For the text-containing cell, return its midpoint in (x, y) coordinate format. 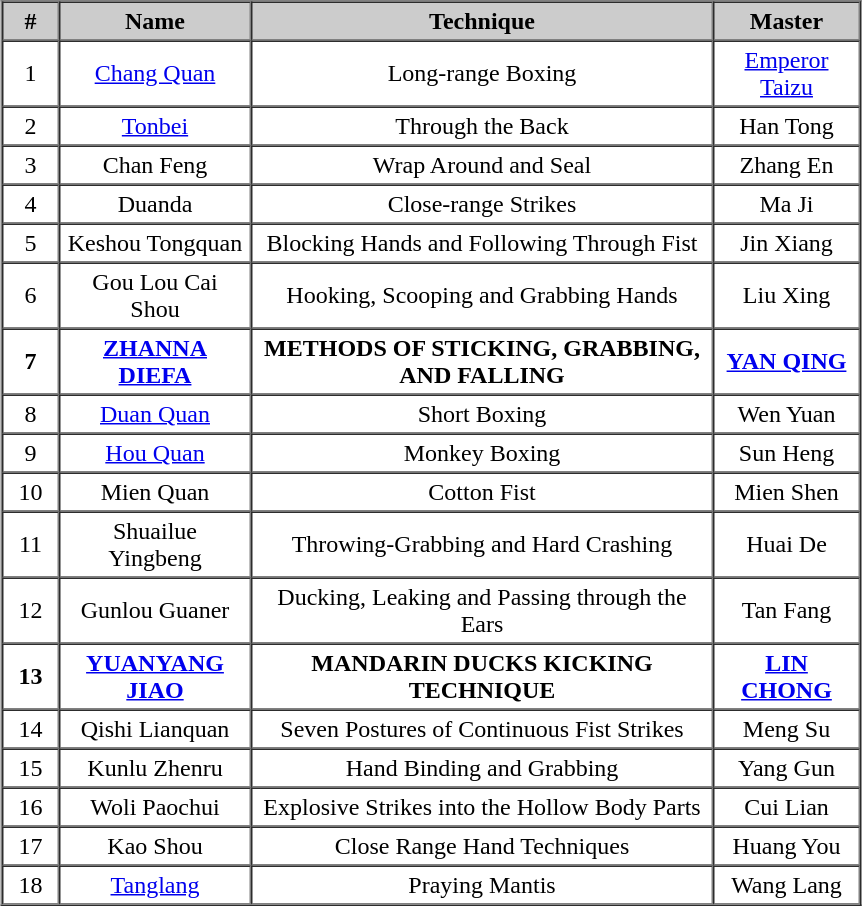
Gunlou Guaner (155, 611)
Blocking Hands and Following Through Fist (482, 244)
Meng Su (786, 730)
Qishi Lianquan (155, 730)
13 (30, 677)
Master (786, 22)
4 (30, 204)
Zhang En (786, 166)
Praying Mantis (482, 886)
Duan Quan (155, 414)
MANDARIN DUCKS KICKING TECHNIQUE (482, 677)
# (30, 22)
14 (30, 730)
Yang Gun (786, 768)
2 (30, 126)
Gou Lou Cai Shou (155, 295)
1 (30, 73)
Technique (482, 22)
Huai De (786, 545)
Cotton Fist (482, 492)
16 (30, 808)
Hand Binding and Grabbing (482, 768)
Chang Quan (155, 73)
Kunlu Zhenru (155, 768)
Keshou Tongquan (155, 244)
Seven Postures of Continuous Fist Strikes (482, 730)
Close-range Strikes (482, 204)
Tan Fang (786, 611)
Wang Lang (786, 886)
5 (30, 244)
7 (30, 361)
Huang You (786, 846)
11 (30, 545)
Chan Feng (155, 166)
Emperor Taizu (786, 73)
9 (30, 454)
Hooking, Scooping and Grabbing Hands (482, 295)
12 (30, 611)
YAN QING (786, 361)
Ma Ji (786, 204)
3 (30, 166)
18 (30, 886)
Throwing-Grabbing and Hard Crashing (482, 545)
Woli Paochui (155, 808)
Jin Xiang (786, 244)
Mien Shen (786, 492)
ZHANNA DIEFA (155, 361)
Kao Shou (155, 846)
Han Tong (786, 126)
Long-range Boxing (482, 73)
Duanda (155, 204)
Short Boxing (482, 414)
8 (30, 414)
Wrap Around and Seal (482, 166)
Explosive Strikes into the Hollow Body Parts (482, 808)
Tanglang (155, 886)
Cui Lian (786, 808)
Close Range Hand Techniques (482, 846)
10 (30, 492)
17 (30, 846)
Name (155, 22)
Ducking, Leaking and Passing through the Ears (482, 611)
Shuailue Yingbeng (155, 545)
Liu Xing (786, 295)
Wen Yuan (786, 414)
Sun Heng (786, 454)
METHODS OF STICKING, GRABBING, AND FALLING (482, 361)
15 (30, 768)
Monkey Boxing (482, 454)
Mien Quan (155, 492)
LIN CHONG (786, 677)
Hou Quan (155, 454)
Through the Back (482, 126)
6 (30, 295)
Tonbei (155, 126)
YUANYANG JIAO (155, 677)
